Identify which cell holds the provided text, then report its [X, Y] central coordinate. 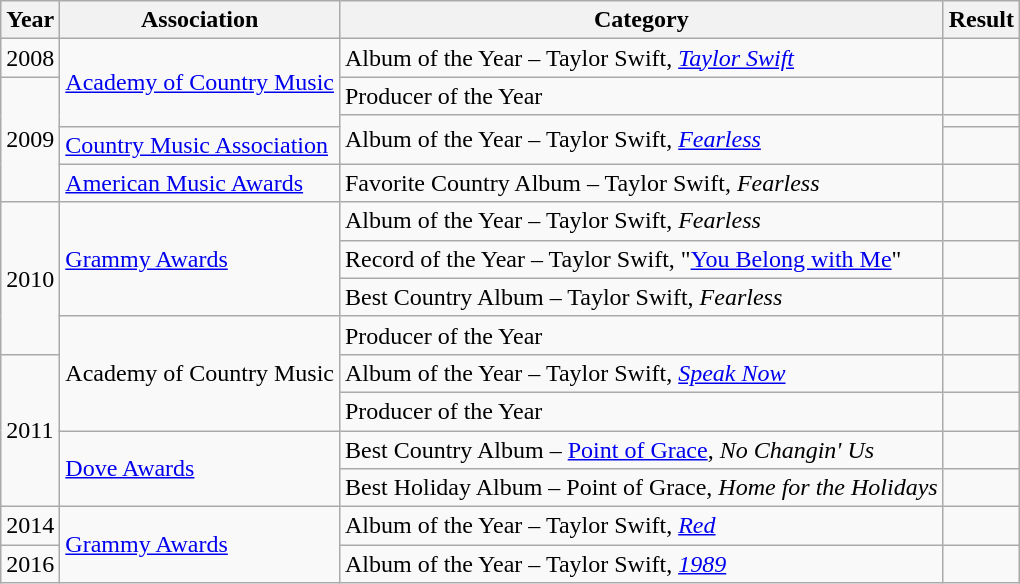
Dove Awards [200, 468]
Favorite Country Album – Taylor Swift, Fearless [641, 183]
2016 [30, 564]
Album of the Year – Taylor Swift, 1989 [641, 564]
Result [981, 20]
2010 [30, 278]
Album of the Year – Taylor Swift, Taylor Swift [641, 58]
Best Holiday Album – Point of Grace, Home for the Holidays [641, 488]
2009 [30, 140]
2008 [30, 58]
Category [641, 20]
2011 [30, 430]
Album of the Year – Taylor Swift, Speak Now [641, 373]
Association [200, 20]
Best Country Album – Point of Grace, No Changin' Us [641, 449]
Best Country Album – Taylor Swift, Fearless [641, 297]
2014 [30, 526]
Year [30, 20]
Album of the Year – Taylor Swift, Red [641, 526]
Record of the Year – Taylor Swift, "You Belong with Me" [641, 259]
American Music Awards [200, 183]
Country Music Association [200, 145]
